For the text-containing cell, return its midpoint in (x, y) coordinate format. 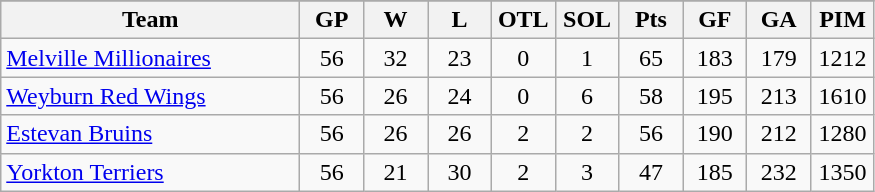
213 (779, 96)
24 (460, 96)
L (460, 20)
183 (715, 58)
3 (587, 172)
GF (715, 20)
Melville Millionaires (150, 58)
65 (651, 58)
195 (715, 96)
PIM (843, 20)
Yorkton Terriers (150, 172)
58 (651, 96)
OTL (523, 20)
Weyburn Red Wings (150, 96)
32 (396, 58)
23 (460, 58)
190 (715, 134)
1610 (843, 96)
30 (460, 172)
GA (779, 20)
W (396, 20)
Estevan Bruins (150, 134)
Team (150, 20)
232 (779, 172)
Pts (651, 20)
21 (396, 172)
1350 (843, 172)
185 (715, 172)
6 (587, 96)
1212 (843, 58)
47 (651, 172)
212 (779, 134)
179 (779, 58)
GP (332, 20)
SOL (587, 20)
1280 (843, 134)
1 (587, 58)
